Return the [X, Y] coordinate for the center point of the cell that contains the specified text.  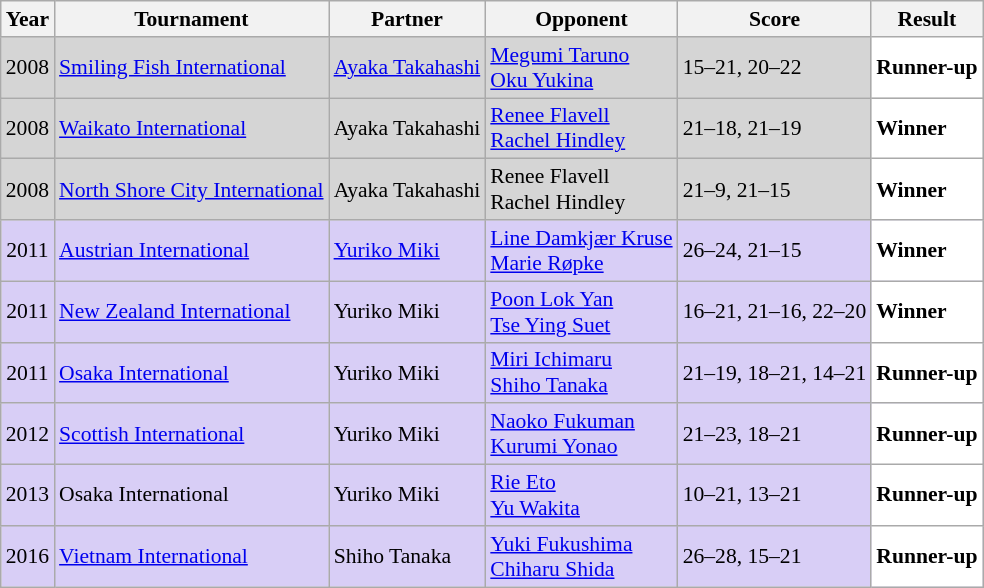
2012 [28, 434]
Yuki Fukushima Chiharu Shida [581, 556]
Scottish International [192, 434]
21–18, 21–19 [775, 128]
Megumi Taruno Oku Yukina [581, 68]
2013 [28, 496]
Waikato International [192, 128]
Year [28, 19]
Miri Ichimaru Shiho Tanaka [581, 372]
26–24, 21–15 [775, 250]
Score [775, 19]
Opponent [581, 19]
21–9, 21–15 [775, 190]
Partner [408, 19]
Result [926, 19]
Austrian International [192, 250]
2016 [28, 556]
26–28, 15–21 [775, 556]
North Shore City International [192, 190]
Tournament [192, 19]
Vietnam International [192, 556]
21–23, 18–21 [775, 434]
21–19, 18–21, 14–21 [775, 372]
16–21, 21–16, 22–20 [775, 312]
Smiling Fish International [192, 68]
10–21, 13–21 [775, 496]
Poon Lok Yan Tse Ying Suet [581, 312]
15–21, 20–22 [775, 68]
Naoko Fukuman Kurumi Yonao [581, 434]
Line Damkjær Kruse Marie Røpke [581, 250]
Shiho Tanaka [408, 556]
New Zealand International [192, 312]
Rie Eto Yu Wakita [581, 496]
